Detect which cell encompasses the target text, then output its (X, Y) center coordinate. 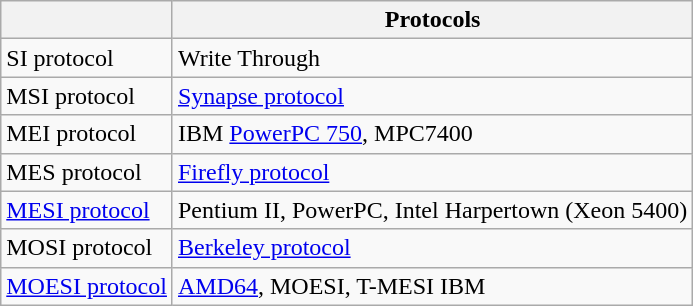
Synapse protocol (432, 96)
Pentium II, PowerPC, Intel Harpertown (Xeon 5400) (432, 210)
MSI protocol (87, 96)
AMD64, MOESI, T-MESI IBM (432, 286)
MESI protocol (87, 210)
SI protocol (87, 58)
MOESI protocol (87, 286)
IBM PowerPC 750, MPC7400 (432, 134)
MES protocol (87, 172)
MEI protocol (87, 134)
Berkeley protocol (432, 248)
Firefly protocol (432, 172)
MOSI protocol (87, 248)
Protocols (432, 20)
Write Through (432, 58)
